Find where the given text appears and provide that cell's center as [x, y] coordinate. 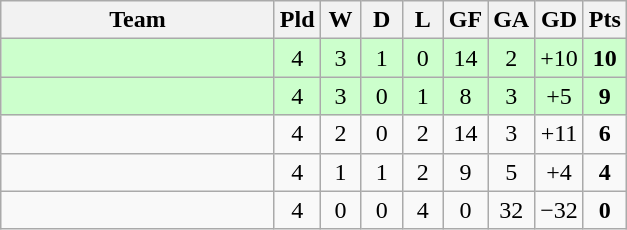
+10 [560, 58]
32 [512, 210]
−32 [560, 210]
GA [512, 20]
5 [512, 172]
+4 [560, 172]
L [422, 20]
Team [138, 20]
W [340, 20]
Pld [297, 20]
GD [560, 20]
D [382, 20]
10 [604, 58]
8 [465, 96]
+11 [560, 134]
+5 [560, 96]
6 [604, 134]
Pts [604, 20]
GF [465, 20]
